Find where the given text appears and provide that cell's center as [x, y] coordinate. 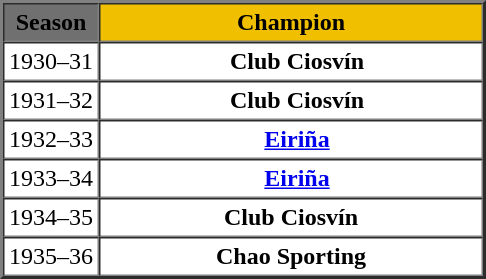
1930–31 [51, 62]
Chao Sporting [291, 256]
1934–35 [51, 218]
1933–34 [51, 178]
1935–36 [51, 256]
1932–33 [51, 140]
1931–32 [51, 100]
Season [51, 22]
Champion [291, 22]
